Scan for the cell matching the given text and deliver its (x, y) coordinate at center. 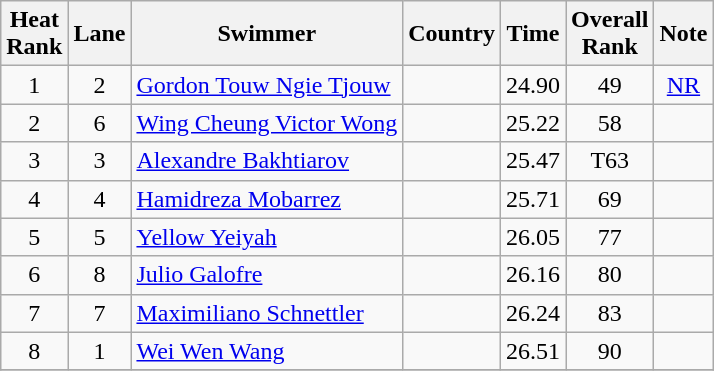
Wing Cheung Victor Wong (267, 123)
Lane (100, 34)
58 (610, 123)
25.71 (532, 199)
Country (452, 34)
90 (610, 351)
OverallRank (610, 34)
77 (610, 237)
24.90 (532, 85)
Yellow Yeiyah (267, 237)
26.51 (532, 351)
Alexandre Bakhtiarov (267, 161)
83 (610, 313)
26.05 (532, 237)
Note (684, 34)
Swimmer (267, 34)
26.16 (532, 275)
Time (532, 34)
T63 (610, 161)
80 (610, 275)
NR (684, 85)
25.47 (532, 161)
69 (610, 199)
Wei Wen Wang (267, 351)
Maximiliano Schnettler (267, 313)
Gordon Touw Ngie Tjouw (267, 85)
25.22 (532, 123)
Hamidreza Mobarrez (267, 199)
26.24 (532, 313)
49 (610, 85)
Julio Galofre (267, 275)
Heat Rank (34, 34)
